For the text-containing cell, return its midpoint in (X, Y) coordinate format. 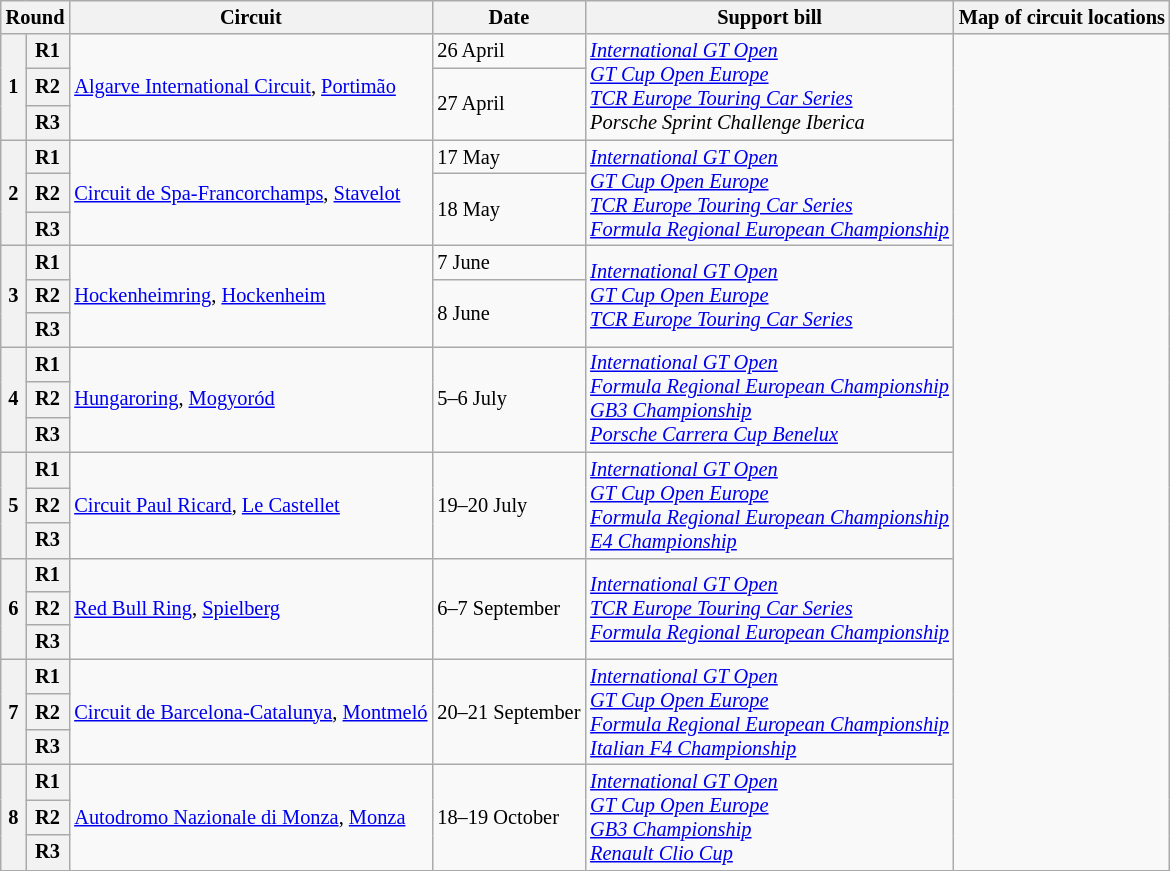
19–20 July (508, 505)
International GT OpenGT Cup Open EuropeTCR Europe Touring Car Series (770, 296)
International GT OpenGT Cup Open EuropeGB3 ChampionshipRenault Clio Cup (770, 817)
Map of circuit locations (1062, 17)
27 April (508, 104)
6–7 September (508, 608)
8 June (508, 312)
Autodromo Nazionale di Monza, Monza (250, 817)
International GT OpenFormula Regional European ChampionshipGB3 ChampionshipPorsche Carrera Cup Benelux (770, 399)
Algarve International Circuit, Portimão (250, 87)
Round (36, 17)
3 (14, 296)
26 April (508, 51)
7 June (508, 262)
5–6 July (508, 399)
International GT OpenGT Cup Open EuropeTCR Europe Touring Car SeriesPorsche Sprint Challenge Iberica (770, 87)
Hockenheimring, Hockenheim (250, 296)
2 (14, 193)
Circuit de Spa-Francorchamps, Stavelot (250, 193)
6 (14, 608)
Hungaroring, Mogyoród (250, 399)
International GT OpenGT Cup Open EuropeTCR Europe Touring Car SeriesFormula Regional European Championship (770, 193)
17 May (508, 157)
International GT OpenTCR Europe Touring Car SeriesFormula Regional European Championship (770, 608)
Date (508, 17)
20–21 September (508, 712)
Red Bull Ring, Spielberg (250, 608)
Circuit (250, 17)
Support bill (770, 17)
1 (14, 87)
7 (14, 712)
International GT OpenGT Cup Open EuropeFormula Regional European ChampionshipItalian F4 Championship (770, 712)
Circuit de Barcelona-Catalunya, Montmeló (250, 712)
4 (14, 399)
Circuit Paul Ricard, Le Castellet (250, 505)
18 May (508, 209)
5 (14, 505)
18–19 October (508, 817)
8 (14, 817)
International GT OpenGT Cup Open EuropeFormula Regional European ChampionshipE4 Championship (770, 505)
